Extract the [X, Y] coordinate from the center of the cell holding the provided text.  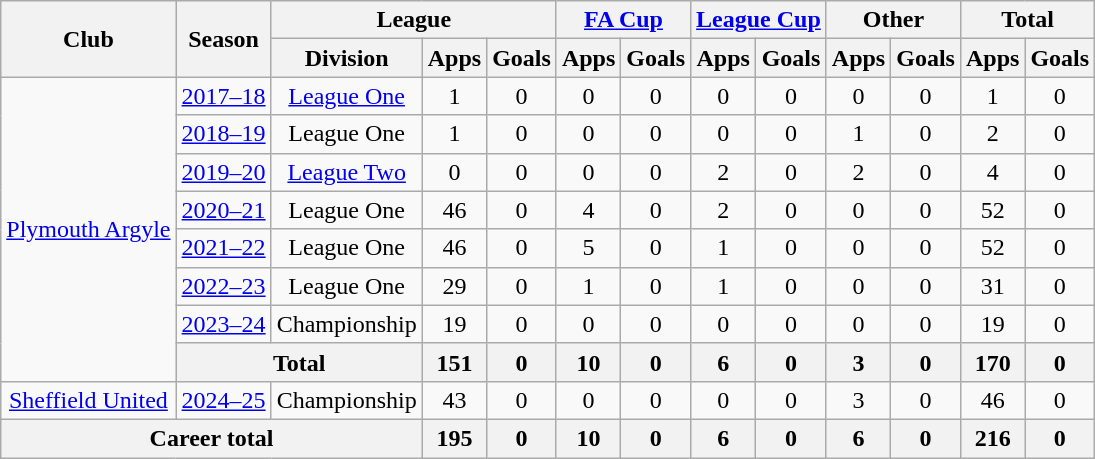
FA Cup [623, 20]
216 [992, 438]
Plymouth Argyle [88, 229]
Division [346, 58]
League Cup [759, 20]
2022–23 [224, 286]
League Two [346, 172]
2019–20 [224, 172]
29 [454, 286]
2018–19 [224, 134]
5 [588, 248]
2021–22 [224, 248]
League [414, 20]
2020–21 [224, 210]
Sheffield United [88, 400]
Season [224, 39]
43 [454, 400]
Career total [212, 438]
170 [992, 362]
Club [88, 39]
151 [454, 362]
2024–25 [224, 400]
2017–18 [224, 96]
195 [454, 438]
Other [893, 20]
31 [992, 286]
2023–24 [224, 324]
